Determine the [x, y] coordinate at the center of the cell enclosing the given text.  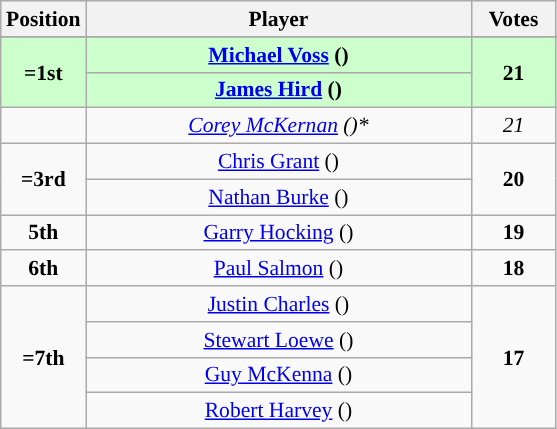
=3rd [44, 180]
17 [514, 357]
Player [278, 19]
Paul Salmon () [278, 269]
Nathan Burke () [278, 197]
Justin Charles () [278, 304]
Michael Voss () [278, 55]
18 [514, 269]
5th [44, 233]
20 [514, 180]
Chris Grant () [278, 162]
19 [514, 233]
Votes [514, 19]
Corey McKernan ()* [278, 126]
=7th [44, 357]
Guy McKenna () [278, 375]
James Hird () [278, 90]
6th [44, 269]
=1st [44, 72]
Position [44, 19]
Garry Hocking () [278, 233]
Robert Harvey () [278, 411]
Stewart Loewe () [278, 340]
